Output the [X, Y] coordinate of the center of the cell containing the given text.  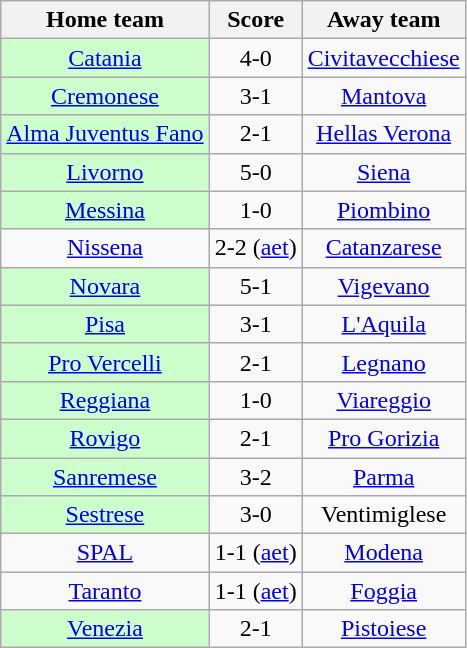
Legnano [384, 362]
Taranto [105, 591]
Sestrese [105, 515]
Ventimiglese [384, 515]
Rovigo [105, 438]
Pistoiese [384, 629]
Civitavecchiese [384, 58]
Messina [105, 210]
Mantova [384, 96]
SPAL [105, 553]
Foggia [384, 591]
Modena [384, 553]
3-2 [256, 477]
Home team [105, 20]
L'Aquila [384, 324]
Sanremese [105, 477]
Pro Gorizia [384, 438]
Away team [384, 20]
4-0 [256, 58]
Vigevano [384, 286]
Nissena [105, 248]
Score [256, 20]
Pisa [105, 324]
2-2 (aet) [256, 248]
Siena [384, 172]
Cremonese [105, 96]
Piombino [384, 210]
Viareggio [384, 400]
5-0 [256, 172]
Catania [105, 58]
Novara [105, 286]
Livorno [105, 172]
Hellas Verona [384, 134]
5-1 [256, 286]
Parma [384, 477]
3-0 [256, 515]
Catanzarese [384, 248]
Alma Juventus Fano [105, 134]
Venezia [105, 629]
Reggiana [105, 400]
Pro Vercelli [105, 362]
